Locate the cell with the specified text and output its [x, y] center coordinate. 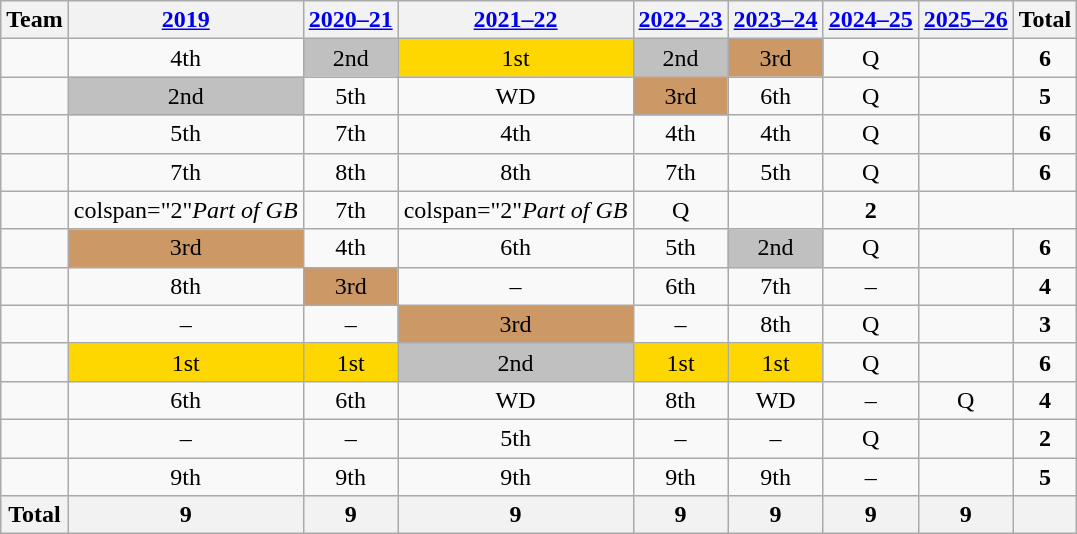
2023–24 [776, 20]
2021–22 [516, 20]
Team [35, 20]
2019 [186, 20]
2024–25 [870, 20]
2025–26 [966, 20]
3 [1045, 324]
2020–21 [350, 20]
2022–23 [680, 20]
